Return the [x, y] coordinate for the center point of the cell that contains the specified text.  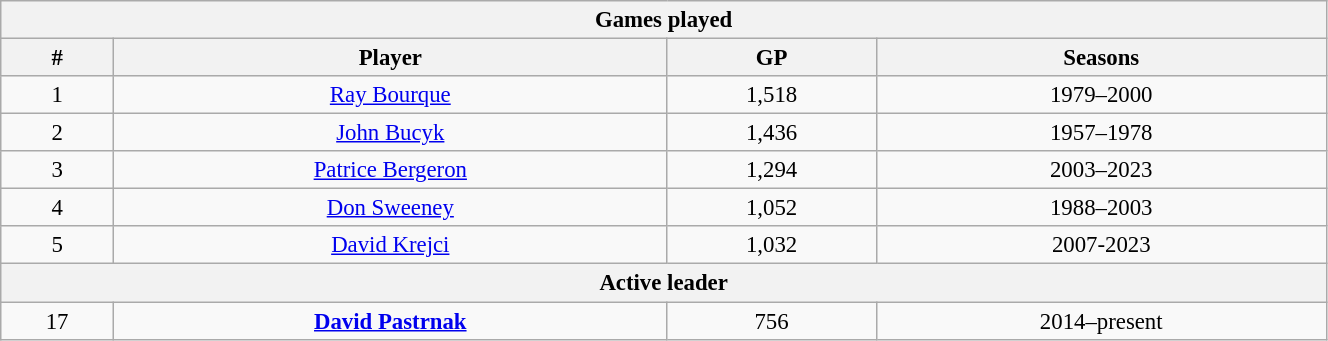
Games played [664, 20]
756 [772, 321]
1979–2000 [1101, 95]
1,052 [772, 208]
2 [58, 133]
Player [390, 58]
# [58, 58]
David Pastrnak [390, 321]
1,294 [772, 170]
1957–1978 [1101, 133]
John Bucyk [390, 133]
Active leader [664, 283]
2003–2023 [1101, 170]
1988–2003 [1101, 208]
2014–present [1101, 321]
GP [772, 58]
5 [58, 245]
Don Sweeney [390, 208]
1,518 [772, 95]
2007-2023 [1101, 245]
1 [58, 95]
Seasons [1101, 58]
1,032 [772, 245]
1,436 [772, 133]
17 [58, 321]
David Krejci [390, 245]
3 [58, 170]
4 [58, 208]
Patrice Bergeron [390, 170]
Ray Bourque [390, 95]
